Provide the (X, Y) coordinate of the cell's center where the given text is located.  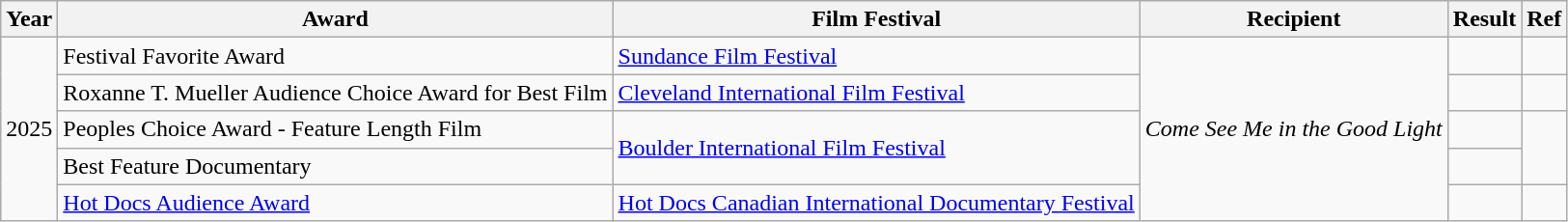
Hot Docs Canadian International Documentary Festival (876, 203)
Sundance Film Festival (876, 56)
2025 (29, 129)
Award (336, 19)
Roxanne T. Mueller Audience Choice Award for Best Film (336, 93)
Result (1484, 19)
Recipient (1293, 19)
Come See Me in the Good Light (1293, 129)
Ref (1544, 19)
Cleveland International Film Festival (876, 93)
Film Festival (876, 19)
Peoples Choice Award - Feature Length Film (336, 129)
Boulder International Film Festival (876, 148)
Year (29, 19)
Hot Docs Audience Award (336, 203)
Festival Favorite Award (336, 56)
Best Feature Documentary (336, 166)
